Search for the cell housing the specified text and yield its [X, Y] center coordinate. 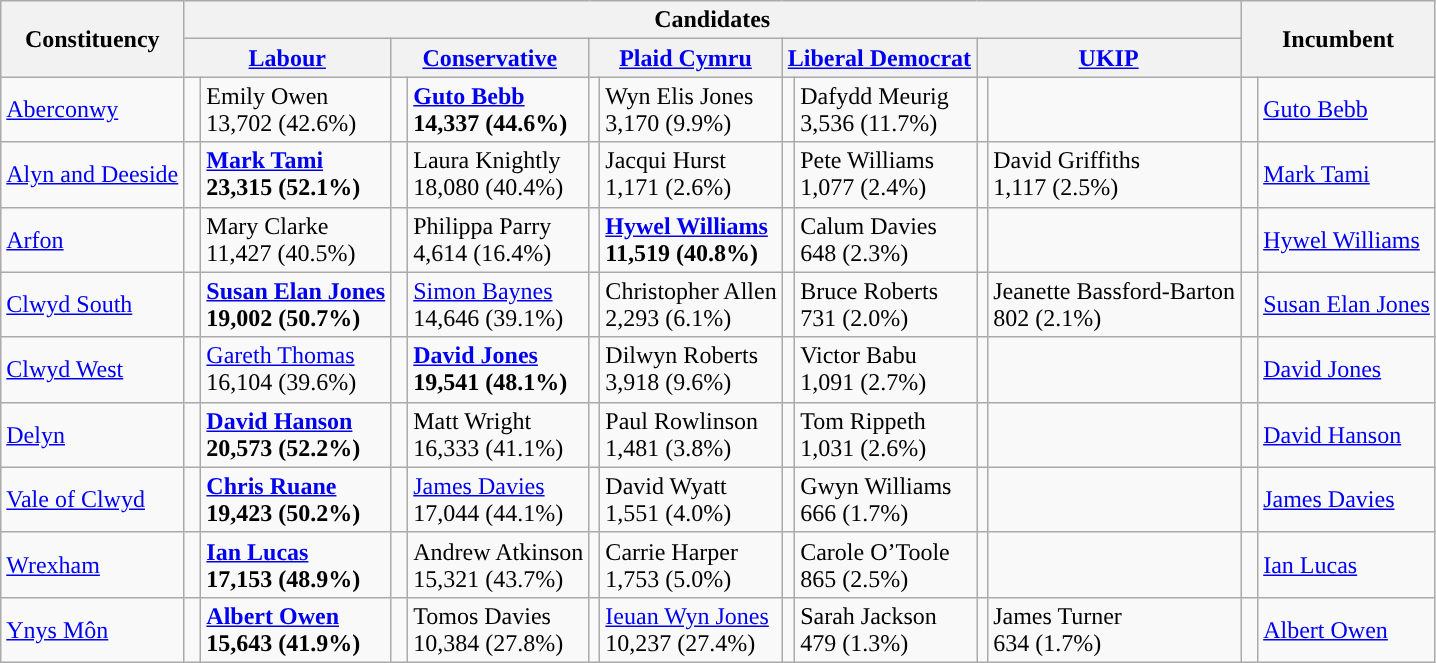
Laura Knightly18,080 (40.4%) [498, 174]
Andrew Atkinson15,321 (43.7%) [498, 564]
Victor Babu1,091 (2.7%) [886, 370]
Ieuan Wyn Jones10,237 (27.4%) [691, 630]
Labour [288, 58]
Clwyd South [92, 304]
Jeanette Bassford-Barton802 (2.1%) [1114, 304]
James Davies17,044 (44.1%) [498, 500]
Wrexham [92, 564]
Guto Bebb [1347, 110]
Gwyn Williams666 (1.7%) [886, 500]
Pete Williams1,077 (2.4%) [886, 174]
Bruce Roberts731 (2.0%) [886, 304]
Delyn [92, 434]
Vale of Clwyd [92, 500]
Arfon [92, 240]
David Wyatt1,551 (4.0%) [691, 500]
Dilwyn Roberts3,918 (9.6%) [691, 370]
Aberconwy [92, 110]
Ian Lucas17,153 (48.9%) [296, 564]
Dafydd Meurig3,536 (11.7%) [886, 110]
Susan Elan Jones [1347, 304]
Gareth Thomas16,104 (39.6%) [296, 370]
David Griffiths1,117 (2.5%) [1114, 174]
Clwyd West [92, 370]
Susan Elan Jones19,002 (50.7%) [296, 304]
James Turner634 (1.7%) [1114, 630]
Wyn Elis Jones3,170 (9.9%) [691, 110]
Hywel Williams [1347, 240]
Albert Owen15,643 (41.9%) [296, 630]
David Jones [1347, 370]
Constituency [92, 39]
Tomos Davies10,384 (27.8%) [498, 630]
Ian Lucas [1347, 564]
Paul Rowlinson1,481 (3.8%) [691, 434]
Philippa Parry4,614 (16.4%) [498, 240]
Mark Tami [1347, 174]
Candidates [712, 20]
David Hanson [1347, 434]
Mary Clarke11,427 (40.5%) [296, 240]
Chris Ruane19,423 (50.2%) [296, 500]
Conservative [490, 58]
Incumbent [1338, 39]
UKIP [1109, 58]
Albert Owen [1347, 630]
Calum Davies648 (2.3%) [886, 240]
Carrie Harper1,753 (5.0%) [691, 564]
Ynys Môn [92, 630]
Plaid Cymru [686, 58]
David Jones19,541 (48.1%) [498, 370]
James Davies [1347, 500]
Guto Bebb14,337 (44.6%) [498, 110]
Emily Owen13,702 (42.6%) [296, 110]
Mark Tami23,315 (52.1%) [296, 174]
Tom Rippeth1,031 (2.6%) [886, 434]
Simon Baynes14,646 (39.1%) [498, 304]
Liberal Democrat [879, 58]
Jacqui Hurst1,171 (2.6%) [691, 174]
Alyn and Deeside [92, 174]
Christopher Allen2,293 (6.1%) [691, 304]
Carole O’Toole865 (2.5%) [886, 564]
Sarah Jackson479 (1.3%) [886, 630]
Hywel Williams11,519 (40.8%) [691, 240]
David Hanson20,573 (52.2%) [296, 434]
Matt Wright16,333 (41.1%) [498, 434]
